Determine the (x, y) coordinate at the center of the cell enclosing the given text.  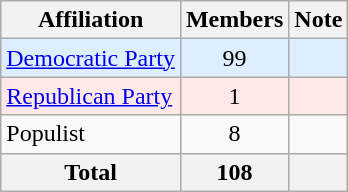
8 (234, 134)
Populist (91, 134)
Members (234, 20)
Total (91, 172)
1 (234, 96)
Democratic Party (91, 58)
108 (234, 172)
99 (234, 58)
Affiliation (91, 20)
Note (318, 20)
Republican Party (91, 96)
